Extract the [x, y] coordinate from the center of the cell holding the provided text.  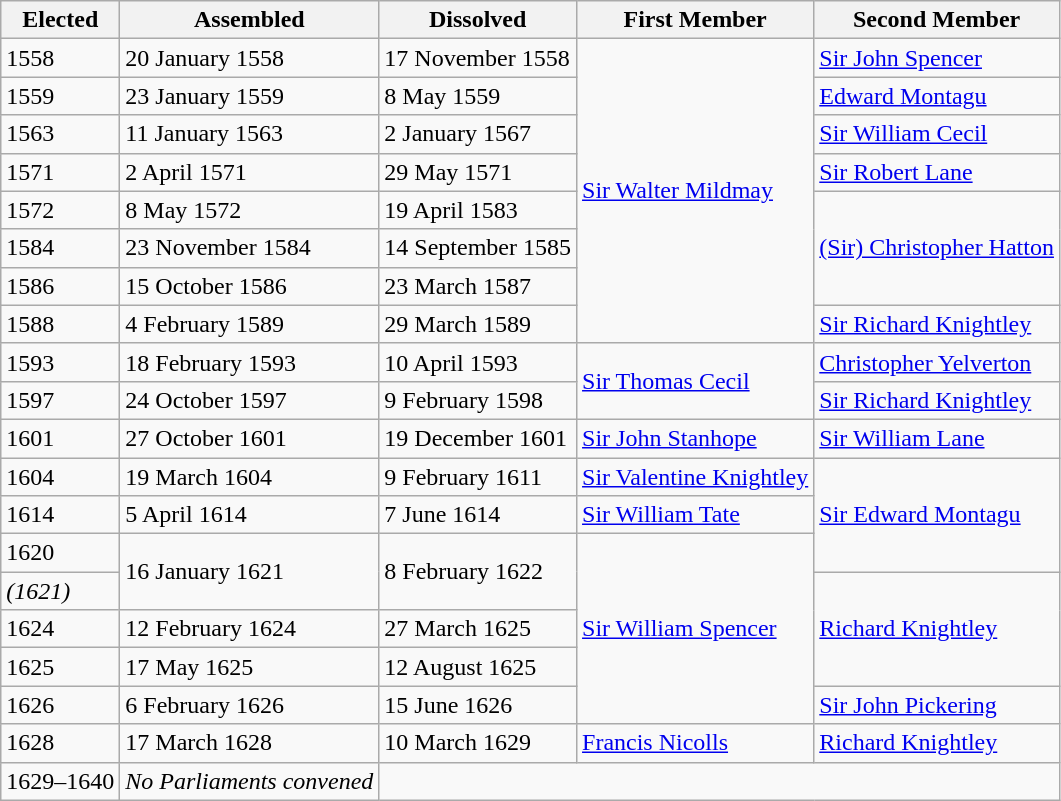
1563 [60, 134]
14 September 1585 [478, 248]
10 April 1593 [478, 362]
Sir John Spencer [937, 58]
8 May 1572 [250, 210]
Sir Edward Montagu [937, 515]
19 March 1604 [250, 477]
29 May 1571 [478, 172]
27 October 1601 [250, 438]
Sir Robert Lane [937, 172]
1571 [60, 172]
1601 [60, 438]
1625 [60, 667]
10 March 1629 [478, 743]
1584 [60, 248]
1624 [60, 629]
19 December 1601 [478, 438]
Assembled [250, 20]
11 January 1563 [250, 134]
1593 [60, 362]
2 January 1567 [478, 134]
4 February 1589 [250, 324]
Sir William Cecil [937, 134]
9 February 1598 [478, 400]
1629–1640 [60, 781]
1597 [60, 400]
16 January 1621 [250, 572]
15 October 1586 [250, 286]
Sir John Stanhope [696, 438]
Sir Walter Mildmay [696, 191]
Second Member [937, 20]
17 November 1558 [478, 58]
2 April 1571 [250, 172]
Sir John Pickering [937, 705]
20 January 1558 [250, 58]
Sir Thomas Cecil [696, 381]
12 February 1624 [250, 629]
(Sir) Christopher Hatton [937, 248]
19 April 1583 [478, 210]
24 October 1597 [250, 400]
1586 [60, 286]
6 February 1626 [250, 705]
Sir Valentine Knightley [696, 477]
18 February 1593 [250, 362]
First Member [696, 20]
17 March 1628 [250, 743]
Sir William Tate [696, 515]
Francis Nicolls [696, 743]
1558 [60, 58]
Elected [60, 20]
29 March 1589 [478, 324]
1626 [60, 705]
23 January 1559 [250, 96]
8 May 1559 [478, 96]
1628 [60, 743]
12 August 1625 [478, 667]
1620 [60, 553]
1572 [60, 210]
27 March 1625 [478, 629]
23 November 1584 [250, 248]
17 May 1625 [250, 667]
Christopher Yelverton [937, 362]
1604 [60, 477]
Sir William Lane [937, 438]
No Parliaments convened [250, 781]
(1621) [60, 591]
1614 [60, 515]
8 February 1622 [478, 572]
Edward Montagu [937, 96]
15 June 1626 [478, 705]
Sir William Spencer [696, 629]
1559 [60, 96]
5 April 1614 [250, 515]
7 June 1614 [478, 515]
Dissolved [478, 20]
23 March 1587 [478, 286]
9 February 1611 [478, 477]
1588 [60, 324]
